Locate the cell with the specified text and output its (x, y) center coordinate. 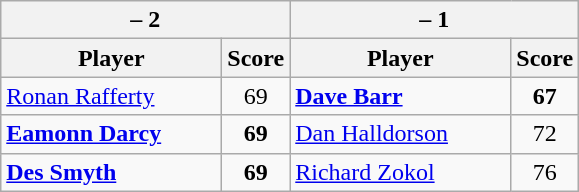
Richard Zokol (400, 172)
Ronan Rafferty (112, 96)
Eamonn Darcy (112, 134)
Dave Barr (400, 96)
Dan Halldorson (400, 134)
67 (545, 96)
Des Smyth (112, 172)
– 1 (434, 20)
72 (545, 134)
76 (545, 172)
– 2 (146, 20)
